Scan for the cell matching the given text and deliver its (X, Y) coordinate at center. 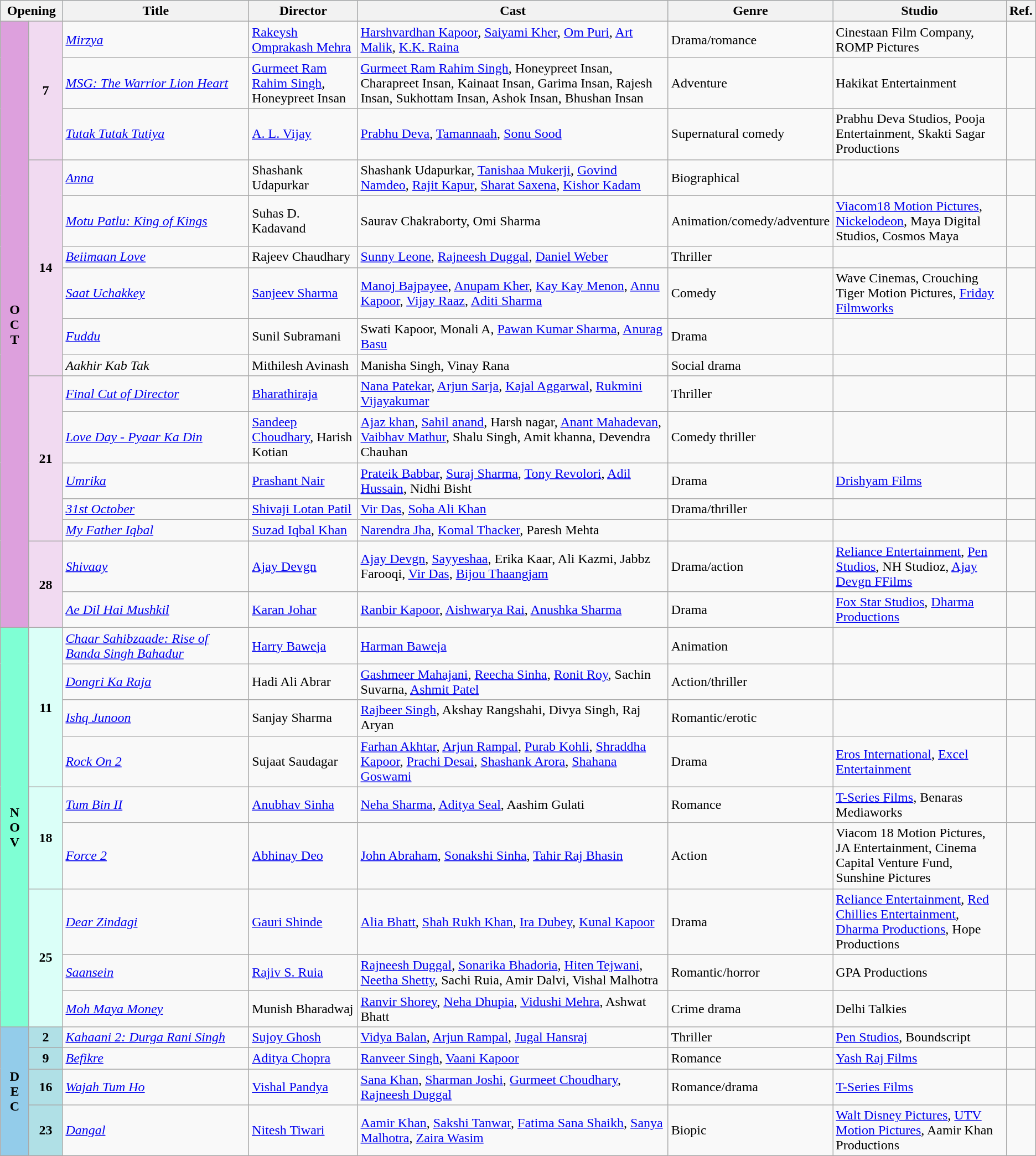
21 (45, 458)
Tum Bin II (156, 805)
Wajah Tum Ho (156, 1086)
Beiimaan Love (156, 257)
Vidya Balan, Arjun Rampal, Jugal Hansraj (512, 1037)
MSG: The Warrior Lion Heart (156, 83)
Viacom 18 Motion Pictures, JA Entertainment, Cinema Capital Venture Fund, Sunshine Pictures (920, 856)
Pen Studios, Boundscript (920, 1037)
Shivaji Lotan Patil (303, 509)
Comedy thriller (750, 437)
Romantic/horror (750, 972)
Studio (920, 11)
Crime drama (750, 1009)
Biopic (750, 1131)
Genre (750, 11)
Supernatural comedy (750, 134)
Rajiv S. Ruia (303, 972)
Saurav Chakraborty, Omi Sharma (512, 221)
Ranvir Shorey, Neha Dhupia, Vidushi Mehra, Ashwat Bhatt (512, 1009)
Social drama (750, 365)
25 (45, 958)
Romantic/erotic (750, 718)
Hakikat Entertainment (920, 83)
Comedy (750, 293)
Moh Maya Money (156, 1009)
Harry Baweja (303, 646)
Sanjeev Sharma (303, 293)
Sanjay Sharma (303, 718)
Opening (32, 11)
Suzad Iqbal Khan (303, 530)
Reliance Entertainment, Red Chillies Entertainment, Dharma Productions, Hope Productions (920, 921)
Cast (512, 11)
Delhi Talkies (920, 1009)
Cinestaan Film Company, ROMP Pictures (920, 40)
NOV (14, 827)
7 (45, 91)
Drama/action (750, 566)
Shashank Udapurkar (303, 177)
Ishq Junoon (156, 718)
23 (45, 1131)
Sujoy Ghosh (303, 1037)
Rajeev Chaudhary (303, 257)
Animation/comedy/adventure (750, 221)
Eros International, Excel Entertainment (920, 761)
Reliance Entertainment, Pen Studios, NH Studioz, Ajay Devgn FFilms (920, 566)
T-Series Films, Benaras Mediaworks (920, 805)
Gurmeet Ram Rahim Singh, Honeypreet Insan, Charapreet Insan, Kainaat Insan, Garima Insan, Rajesh Insan, Sukhottam Insan, Ashok Insan, Bhushan Insan (512, 83)
2 (45, 1037)
Nana Patekar, Arjun Sarja, Kajal Aggarwal, Rukmini Vijayakumar (512, 393)
Anna (156, 177)
31st October (156, 509)
Vir Das, Soha Ali Khan (512, 509)
Narendra Jha, Komal Thacker, Paresh Mehta (512, 530)
Ajaz khan, Sahil anand, Harsh nagar, Anant Mahadevan, Vaibhav Mathur, Shalu Singh, Amit khanna, Devendra Chauhan (512, 437)
Gurmeet Ram Rahim Singh, Honeypreet Insan (303, 83)
Fuddu (156, 337)
9 (45, 1058)
Manisha Singh, Vinay Rana (512, 365)
A. L. Vijay (303, 134)
GPA Productions (920, 972)
Saat Uchakkey (156, 293)
16 (45, 1086)
Sunil Subramani (303, 337)
Ref. (1021, 11)
Wave Cinemas, Crouching Tiger Motion Pictures, Friday Filmworks (920, 293)
14 (45, 267)
Aamir Khan, Sakshi Tanwar, Fatima Sana Shaikh, Sanya Malhotra, Zaira Wasim (512, 1131)
Hadi Ali Abrar (303, 682)
Befikre (156, 1058)
Prateik Babbar, Suraj Sharma, Tony Revolori, Adil Hussain, Nidhi Bisht (512, 481)
DEC (14, 1091)
Abhinay Deo (303, 856)
Rajneesh Duggal, Sonarika Bhadoria, Hiten Tejwani, Neetha Shetty, Sachi Ruia, Amir Dalvi, Vishal Malhotra (512, 972)
Title (156, 11)
OCT (14, 324)
Ranbir Kapoor, Aishwarya Rai, Anushka Sharma (512, 610)
Adventure (750, 83)
Ajay Devgn, Sayyeshaa, Erika Kaar, Ali Kazmi, Jabbz Farooqi, Vir Das, Bijou Thaangjam (512, 566)
Tutak Tutak Tutiya (156, 134)
Bharathiraja (303, 393)
Rock On 2 (156, 761)
Prashant Nair (303, 481)
Ae Dil Hai Mushkil (156, 610)
Rajbeer Singh, Akshay Rangshahi, Divya Singh, Raj Aryan (512, 718)
11 (45, 708)
Viacom18 Motion Pictures, Nickelodeon, Maya Digital Studios, Cosmos Maya (920, 221)
Ranveer Singh, Vaani Kapoor (512, 1058)
Rakeysh Omprakash Mehra (303, 40)
Drishyam Films (920, 481)
Karan Johar (303, 610)
Dongri Ka Raja (156, 682)
Mirzya (156, 40)
Action (750, 856)
Ajay Devgn (303, 566)
Final Cut of Director (156, 393)
Mithilesh Avinash (303, 365)
Nitesh Tiwari (303, 1131)
Love Day - Pyaar Ka Din (156, 437)
Neha Sharma, Aditya Seal, Aashim Gulati (512, 805)
My Father Iqbal (156, 530)
28 (45, 585)
Chaar Sahibzaade: Rise of Banda Singh Bahadur (156, 646)
Dangal (156, 1131)
Romance/drama (750, 1086)
Action/thriller (750, 682)
Force 2 (156, 856)
Animation (750, 646)
Fox Star Studios, Dharma Productions (920, 610)
Anubhav Sinha (303, 805)
Sandeep Choudhary, Harish Kotian (303, 437)
Umrika (156, 481)
Walt Disney Pictures, UTV Motion Pictures, Aamir Khan Productions (920, 1131)
Prabhu Deva Studios, Pooja Entertainment, Skakti Sagar Productions (920, 134)
Sana Khan, Sharman Joshi, Gurmeet Choudhary, Rajneesh Duggal (512, 1086)
Farhan Akhtar, Arjun Rampal, Purab Kohli, Shraddha Kapoor, Prachi Desai, Shashank Arora, Shahana Goswami (512, 761)
Aakhir Kab Tak (156, 365)
Munish Bharadwaj (303, 1009)
18 (45, 838)
Kahaani 2: Durga Rani Singh (156, 1037)
Yash Raj Films (920, 1058)
Saansein (156, 972)
Shashank Udapurkar, Tanishaa Mukerji, Govind Namdeo, Rajit Kapur, Sharat Saxena, Kishor Kadam (512, 177)
Prabhu Deva, Tamannaah, Sonu Sood (512, 134)
T-Series Films (920, 1086)
Aditya Chopra (303, 1058)
Sunny Leone, Rajneesh Duggal, Daniel Weber (512, 257)
Suhas D. Kadavand (303, 221)
Shivaay (156, 566)
Gashmeer Mahajani, Reecha Sinha, Ronit Roy, Sachin Suvarna, Ashmit Patel (512, 682)
Harman Baweja (512, 646)
Drama/romance (750, 40)
Dear Zindagi (156, 921)
Sujaat Saudagar (303, 761)
Alia Bhatt, Shah Rukh Khan, Ira Dubey, Kunal Kapoor (512, 921)
Biographical (750, 177)
Drama/thriller (750, 509)
John Abraham, Sonakshi Sinha, Tahir Raj Bhasin (512, 856)
Swati Kapoor, Monali A, Pawan Kumar Sharma, Anurag Basu (512, 337)
Gauri Shinde (303, 921)
Harshvardhan Kapoor, Saiyami Kher, Om Puri, Art Malik, K.K. Raina (512, 40)
Manoj Bajpayee, Anupam Kher, Kay Kay Menon, Annu Kapoor, Vijay Raaz, Aditi Sharma (512, 293)
Vishal Pandya (303, 1086)
Motu Patlu: King of Kings (156, 221)
Director (303, 11)
